Output the (x, y) coordinate of the center of the cell containing the given text.  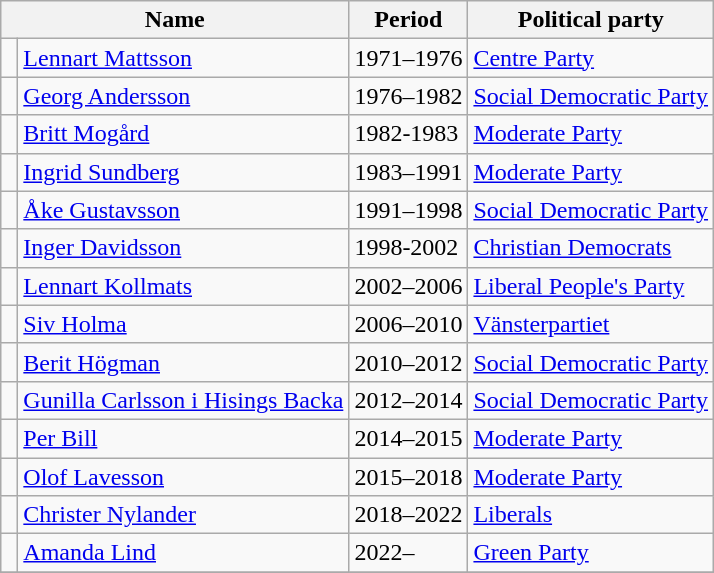
2014–2015 (408, 438)
Vänsterpartiet (591, 324)
Siv Holma (184, 324)
1998-2002 (408, 248)
2002–2006 (408, 286)
Christer Nylander (184, 515)
Georg Andersson (184, 96)
Centre Party (591, 58)
Inger Davidsson (184, 248)
Liberals (591, 515)
2012–2014 (408, 400)
Green Party (591, 553)
Lennart Kollmats (184, 286)
1971–1976 (408, 58)
Name (175, 20)
1983–1991 (408, 172)
2006–2010 (408, 324)
Olof Lavesson (184, 477)
Christian Democrats (591, 248)
Amanda Lind (184, 553)
1976–1982 (408, 96)
Period (408, 20)
2022– (408, 553)
Political party (591, 20)
Liberal People's Party (591, 286)
2010–2012 (408, 362)
Ingrid Sundberg (184, 172)
1991–1998 (408, 210)
2015–2018 (408, 477)
Britt Mogård (184, 134)
Åke Gustavsson (184, 210)
Berit Högman (184, 362)
Per Bill (184, 438)
Gunilla Carlsson i Hisings Backa (184, 400)
2018–2022 (408, 515)
Lennart Mattsson (184, 58)
1982-1983 (408, 134)
